For the text-containing cell, return its midpoint in [X, Y] coordinate format. 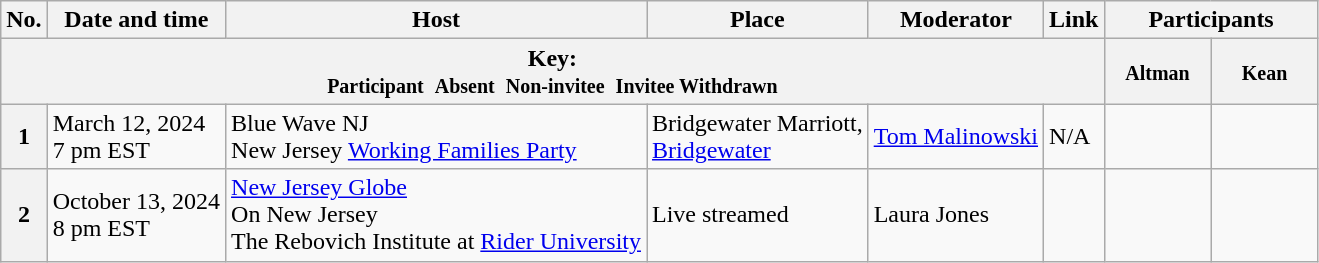
Altman [1158, 72]
October 13, 20248 pm EST [136, 215]
March 12, 20247 pm EST [136, 136]
Bridgewater Marriott,Bridgewater [757, 136]
Kean [1264, 72]
N/A [1074, 136]
Link [1074, 20]
Live streamed [757, 215]
Tom Malinowski [956, 136]
New Jersey GlobeOn New JerseyThe Rebovich Institute at Rider University [436, 215]
2 [24, 215]
Participants [1211, 20]
Blue Wave NJNew Jersey Working Families Party [436, 136]
Laura Jones [956, 215]
Key: Participant Absent Non-invitee Invitee Withdrawn [552, 72]
No. [24, 20]
1 [24, 136]
Host [436, 20]
Date and time [136, 20]
Place [757, 20]
Moderator [956, 20]
